Provide the [X, Y] coordinate of the cell's center where the given text is located.  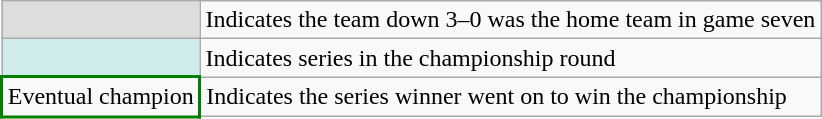
Indicates series in the championship round [510, 58]
Indicates the team down 3–0 was the home team in game seven [510, 20]
Eventual champion [102, 97]
Indicates the series winner went on to win the championship [510, 97]
